Pinpoint the cell where the given text exists, returning its [X, Y] midpoint coordinate. 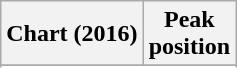
Chart (2016) [72, 34]
Peakposition [189, 34]
